Determine the (x, y) coordinate at the center of the cell enclosing the given text.  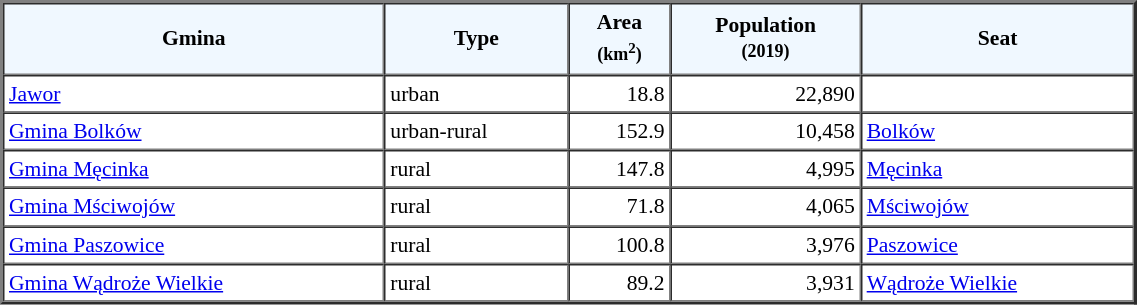
Gmina Paszowice (194, 245)
22,890 (765, 93)
Gmina Wądroże Wielkie (194, 283)
Jawor (194, 93)
89.2 (619, 283)
3,976 (765, 245)
4,995 (765, 169)
Population(2019) (765, 38)
152.9 (619, 131)
Wądroże Wielkie (998, 283)
Type (476, 38)
Męcinka (998, 169)
3,931 (765, 283)
Gmina Bolków (194, 131)
100.8 (619, 245)
Mściwojów (998, 207)
Gmina Męcinka (194, 169)
18.8 (619, 93)
Gmina (194, 38)
Gmina Mściwojów (194, 207)
Paszowice (998, 245)
147.8 (619, 169)
Bolków (998, 131)
Area(km2) (619, 38)
urban-rural (476, 131)
10,458 (765, 131)
4,065 (765, 207)
urban (476, 93)
Seat (998, 38)
71.8 (619, 207)
